From the cell containing the given text, extract its center point as [x, y] coordinate. 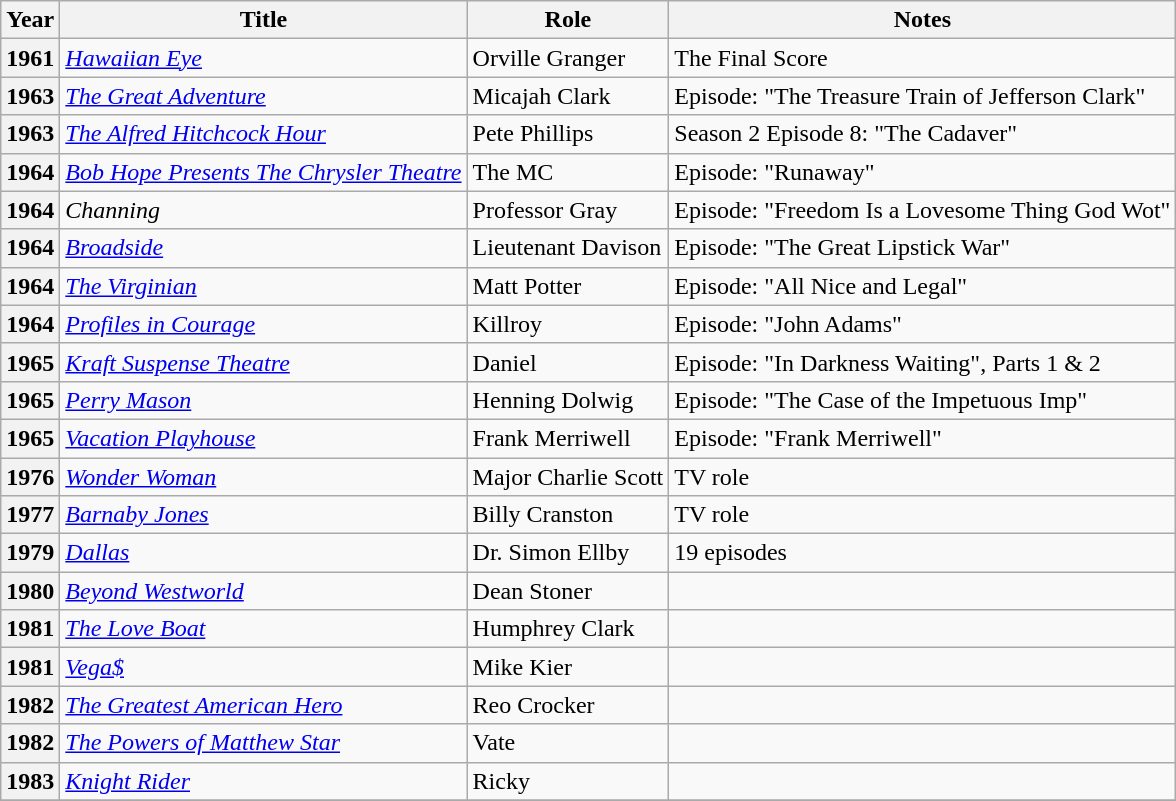
Major Charlie Scott [568, 477]
The Virginian [264, 286]
Dallas [264, 553]
Killroy [568, 324]
Reo Crocker [568, 705]
Dean Stoner [568, 591]
Episode: "The Treasure Train of Jefferson Clark" [922, 96]
Vega$ [264, 667]
Channing [264, 210]
The Alfred Hitchcock Hour [264, 134]
Year [30, 20]
Orville Granger [568, 58]
The Greatest American Hero [264, 705]
Episode: "John Adams" [922, 324]
Dr. Simon Ellby [568, 553]
Role [568, 20]
Episode: "Frank Merriwell" [922, 438]
Pete Phillips [568, 134]
1980 [30, 591]
Broadside [264, 248]
Season 2 Episode 8: "The Cadaver" [922, 134]
Henning Dolwig [568, 400]
Ricky [568, 781]
1976 [30, 477]
Episode: "The Case of the Impetuous Imp" [922, 400]
1961 [30, 58]
1979 [30, 553]
Beyond Westworld [264, 591]
Episode: "Runaway" [922, 172]
Knight Rider [264, 781]
The Final Score [922, 58]
Episode: "The Great Lipstick War" [922, 248]
Vacation Playhouse [264, 438]
Wonder Woman [264, 477]
Perry Mason [264, 400]
Vate [568, 743]
Frank Merriwell [568, 438]
19 episodes [922, 553]
1977 [30, 515]
Bob Hope Presents The Chrysler Theatre [264, 172]
Lieutenant Davison [568, 248]
1983 [30, 781]
Episode: "All Nice and Legal" [922, 286]
Hawaiian Eye [264, 58]
The Great Adventure [264, 96]
Humphrey Clark [568, 629]
Micajah Clark [568, 96]
Professor Gray [568, 210]
Kraft Suspense Theatre [264, 362]
Profiles in Courage [264, 324]
The Love Boat [264, 629]
Barnaby Jones [264, 515]
Daniel [568, 362]
The MC [568, 172]
Mike Kier [568, 667]
Billy Cranston [568, 515]
Episode: "Freedom Is a Lovesome Thing God Wot" [922, 210]
The Powers of Matthew Star [264, 743]
Notes [922, 20]
Title [264, 20]
Matt Potter [568, 286]
Episode: "In Darkness Waiting", Parts 1 & 2 [922, 362]
